Extract the [X, Y] coordinate from the center of the cell holding the provided text.  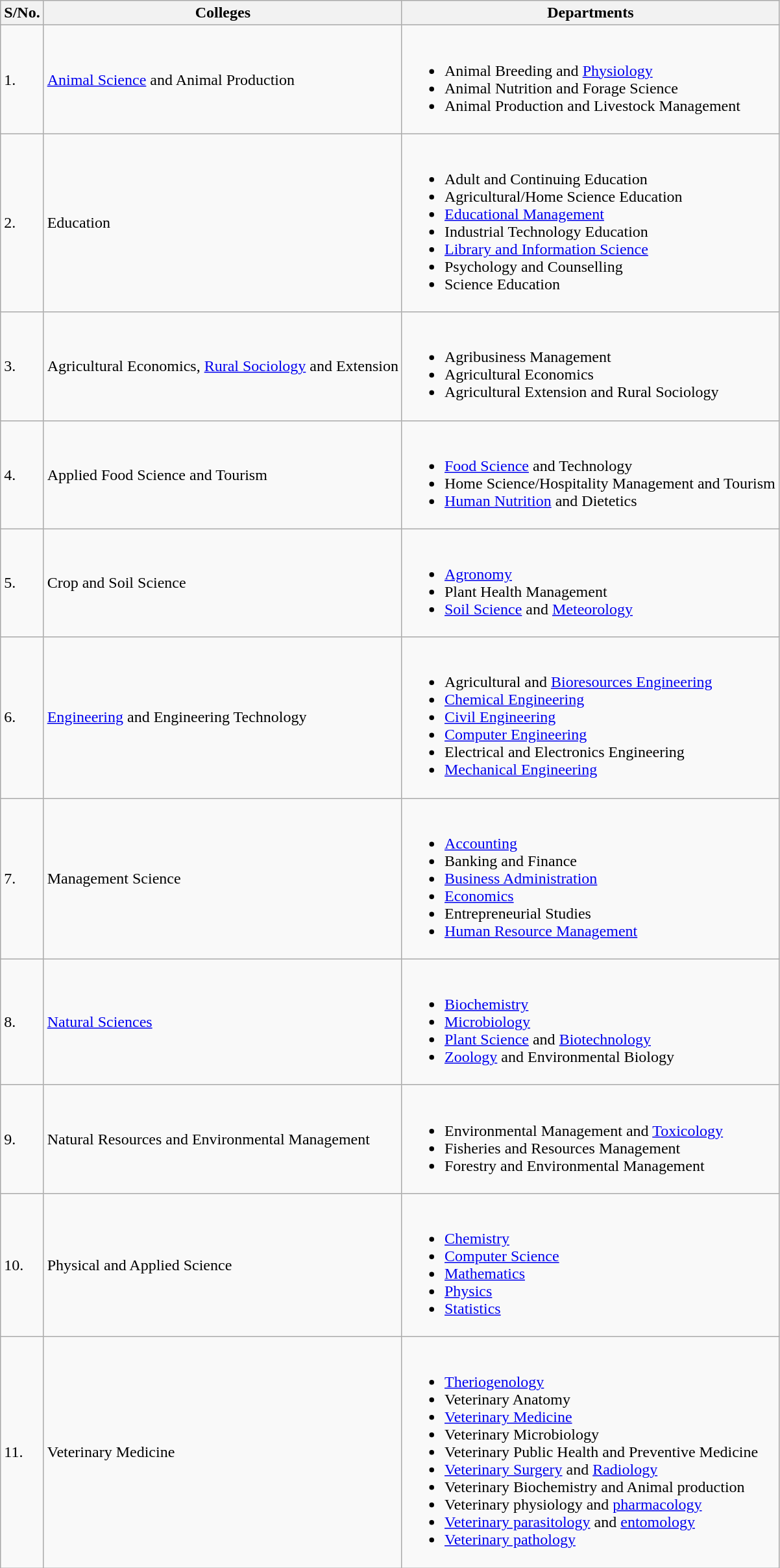
9. [22, 1139]
Environmental Management and ToxicologyFisheries and Resources ManagementForestry and Environmental Management [591, 1139]
Natural Resources and Environmental Management [223, 1139]
Physical and Applied Science [223, 1265]
Management Science [223, 878]
AgronomyPlant Health ManagementSoil Science and Meteorology [591, 583]
6. [22, 718]
7. [22, 878]
10. [22, 1265]
Agribusiness ManagementAgricultural EconomicsAgricultural Extension and Rural Sociology [591, 366]
S/No. [22, 13]
3. [22, 366]
2. [22, 223]
Agricultural Economics, Rural Sociology and Extension [223, 366]
Natural Sciences [223, 1022]
Animal Breeding and PhysiologyAnimal Nutrition and Forage ScienceAnimal Production and Livestock Management [591, 79]
Applied Food Science and Tourism [223, 475]
Veterinary Medicine [223, 1452]
5. [22, 583]
Engineering and Engineering Technology [223, 718]
BiochemistryMicrobiologyPlant Science and BiotechnologyZoology and Environmental Biology [591, 1022]
11. [22, 1452]
Colleges [223, 13]
Animal Science and Animal Production [223, 79]
Education [223, 223]
AccountingBanking and FinanceBusiness AdministrationEconomicsEntrepreneurial StudiesHuman Resource Management [591, 878]
ChemistryComputer ScienceMathematicsPhysicsStatistics [591, 1265]
1. [22, 79]
8. [22, 1022]
Food Science and TechnologyHome Science/Hospitality Management and TourismHuman Nutrition and Dietetics [591, 475]
Departments [591, 13]
4. [22, 475]
Crop and Soil Science [223, 583]
